Extract the [X, Y] coordinate from the center of the cell holding the provided text.  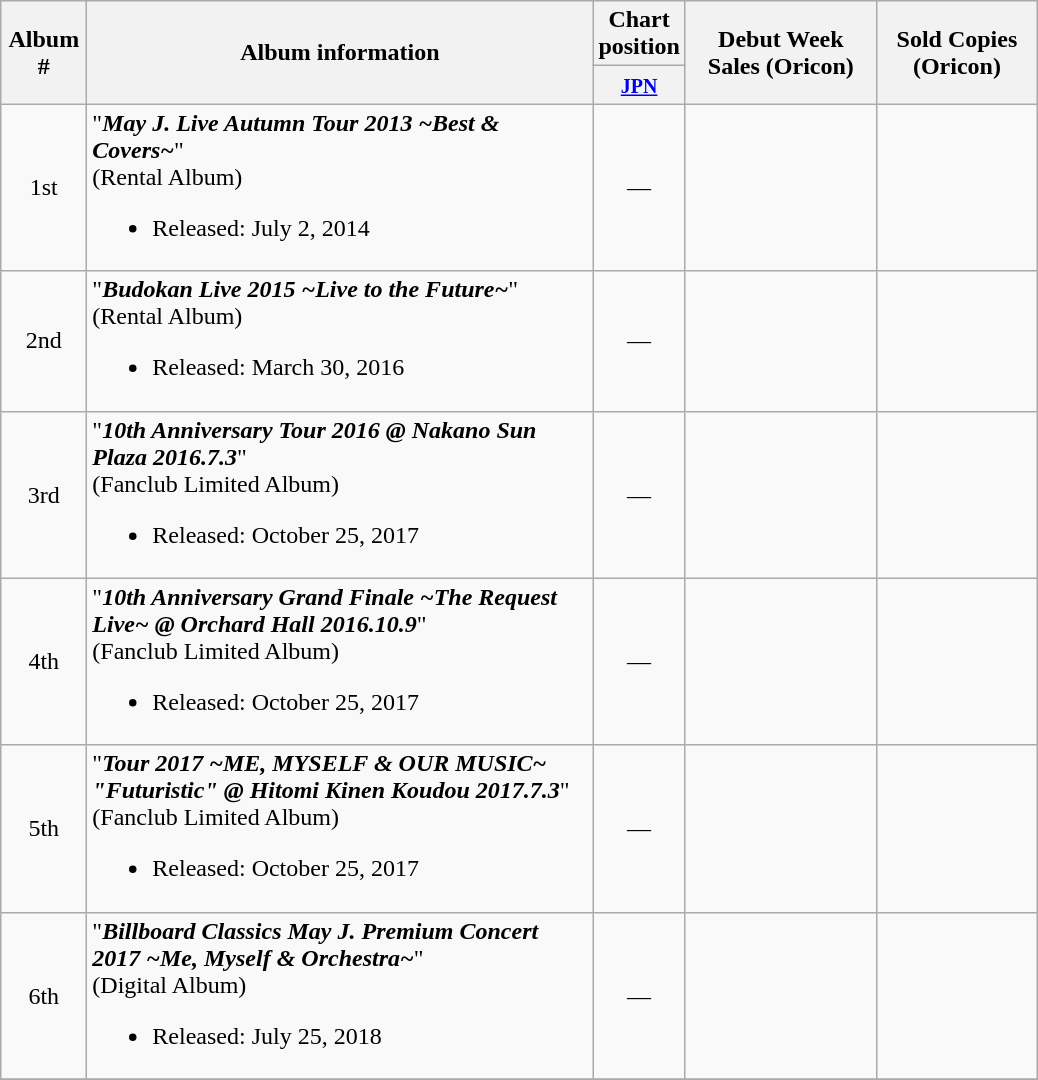
Debut Week Sales (Oricon) [780, 52]
3rd [44, 494]
Sold Copies (Oricon) [956, 52]
Chart position [639, 34]
Album information [340, 52]
"May J. Live Autumn Tour 2013 ~Best & Covers~"(Rental Album)Released: July 2, 2014 [340, 188]
JPN [639, 85]
"Billboard Classics May J. Premium Concert 2017 ~Me, Myself & Orchestra~" (Digital Album)Released: July 25, 2018 [340, 996]
5th [44, 828]
"Budokan Live 2015 ~Live to the Future~"(Rental Album)Released: March 30, 2016 [340, 341]
6th [44, 996]
Album # [44, 52]
"10th Anniversary Tour 2016 @ Nakano Sun Plaza 2016.7.3" (Fanclub Limited Album)Released: October 25, 2017 [340, 494]
"Tour 2017 ~ME, MYSELF & OUR MUSIC~ "Futuristic" @ Hitomi Kinen Koudou 2017.7.3" (Fanclub Limited Album)Released: October 25, 2017 [340, 828]
"10th Anniversary Grand Finale ~The Request Live~ @ Orchard Hall 2016.10.9" (Fanclub Limited Album)Released: October 25, 2017 [340, 662]
1st [44, 188]
2nd [44, 341]
4th [44, 662]
